From the cell containing the given text, extract its center point as [x, y] coordinate. 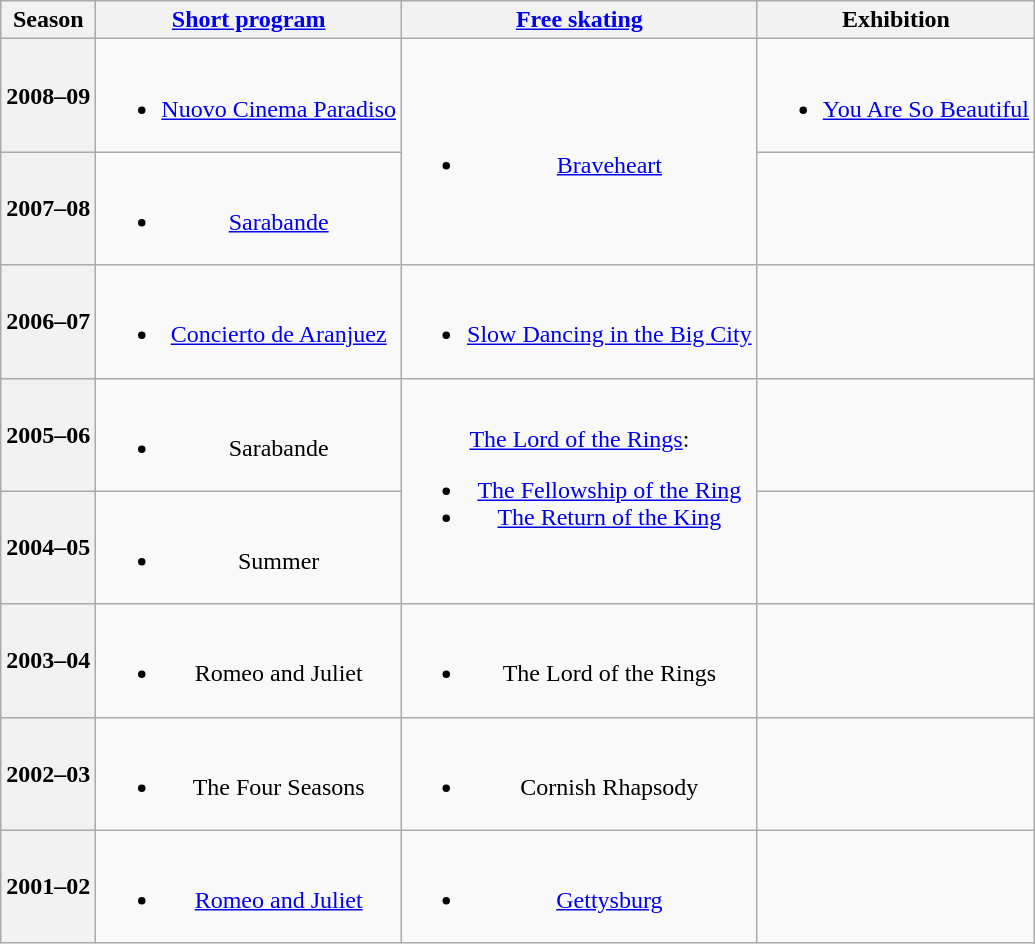
Cornish Rhapsody [580, 774]
Free skating [580, 20]
The Lord of the Rings [580, 660]
2006–07 [48, 322]
2008–09 [48, 96]
2004–05 [48, 548]
You Are So Beautiful [896, 96]
2002–03 [48, 774]
Braveheart [580, 152]
2007–08 [48, 208]
Gettysburg [580, 886]
2005–06 [48, 434]
The Lord of the Rings:The Fellowship of the Ring The Return of the King [580, 491]
The Four Seasons [249, 774]
2003–04 [48, 660]
Concierto de Aranjuez [249, 322]
Summer [249, 548]
Slow Dancing in the Big City [580, 322]
2001–02 [48, 886]
Exhibition [896, 20]
Season [48, 20]
Short program [249, 20]
Nuovo Cinema Paradiso [249, 96]
